From the cell containing the given text, extract its center point as (X, Y) coordinate. 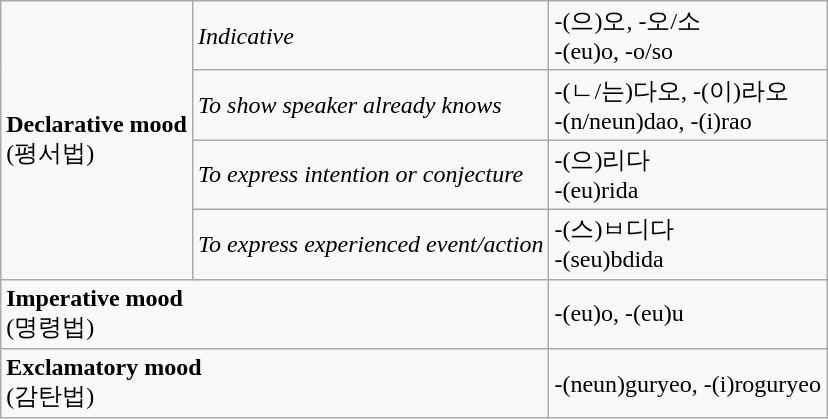
To show speaker already knows (370, 105)
Indicative (370, 36)
To express experienced event/action (370, 244)
-(ㄴ/는)다오, -(이)라오-(n/neun)dao, -(i)rao (688, 105)
Exclamatory mood(감탄법) (275, 384)
-(스)ㅂ디다-(seu)bdida (688, 244)
-(eu)o, -(eu)u (688, 314)
Imperative mood(명령법) (275, 314)
-(으)리다-(eu)rida (688, 175)
To express intention or conjecture (370, 175)
-(neun)guryeo, -(i)roguryeo (688, 384)
-(으)오, -오/소-(eu)o, -o/so (688, 36)
Declarative mood(평서법) (97, 140)
